Determine the [x, y] coordinate at the center of the cell enclosing the given text.  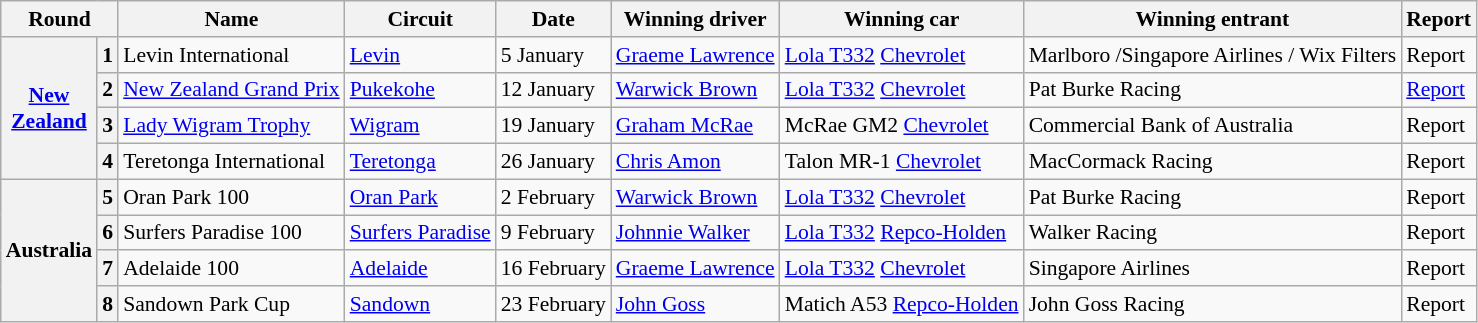
Singapore Airlines [1213, 269]
Sandown [420, 304]
NewZealand [49, 108]
Adelaide 100 [232, 269]
1 [108, 55]
4 [108, 162]
Oran Park 100 [232, 197]
John Goss [696, 304]
12 January [554, 90]
26 January [554, 162]
Surfers Paradise [420, 233]
8 [108, 304]
5 [108, 197]
New Zealand Grand Prix [232, 90]
Matich A53 Repco-Holden [902, 304]
Lola T332 Repco-Holden [902, 233]
Walker Racing [1213, 233]
MacCormack Racing [1213, 162]
Round [60, 19]
Graham McRae [696, 126]
2 February [554, 197]
9 February [554, 233]
Adelaide [420, 269]
Teretonga [420, 162]
Australia [49, 250]
John Goss Racing [1213, 304]
Circuit [420, 19]
Teretonga International [232, 162]
16 February [554, 269]
Levin International [232, 55]
6 [108, 233]
Lady Wigram Trophy [232, 126]
Winning car [902, 19]
23 February [554, 304]
McRae GM2 Chevrolet [902, 126]
Name [232, 19]
3 [108, 126]
5 January [554, 55]
Chris Amon [696, 162]
Levin [420, 55]
Pukekohe [420, 90]
Commercial Bank of Australia [1213, 126]
Date [554, 19]
Talon MR-1 Chevrolet [902, 162]
Johnnie Walker [696, 233]
Surfers Paradise 100 [232, 233]
Sandown Park Cup [232, 304]
7 [108, 269]
19 January [554, 126]
Oran Park [420, 197]
Marlboro /Singapore Airlines / Wix Filters [1213, 55]
Wigram [420, 126]
2 [108, 90]
Winning entrant [1213, 19]
Winning driver [696, 19]
